Pinpoint the cell where the given text exists, returning its [x, y] midpoint coordinate. 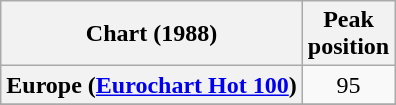
Peakposition [348, 34]
Chart (1988) [152, 34]
Europe (Eurochart Hot 100) [152, 85]
95 [348, 85]
